Capture the cell that displays the provided text and extract its (X, Y) central coordinate. 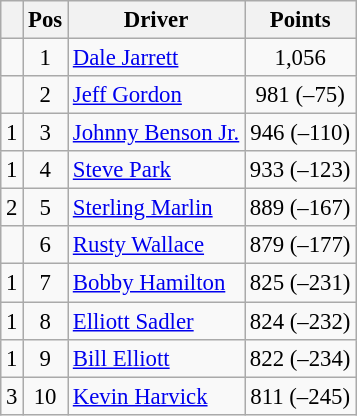
Steve Park (156, 170)
8 (46, 321)
Dale Jarrett (156, 58)
879 (–177) (300, 245)
Points (300, 20)
Kevin Harvick (156, 396)
9 (46, 358)
822 (–234) (300, 358)
Driver (156, 20)
946 (–110) (300, 133)
Bobby Hamilton (156, 283)
889 (–167) (300, 208)
5 (46, 208)
7 (46, 283)
811 (–245) (300, 396)
1,056 (300, 58)
Johnny Benson Jr. (156, 133)
Sterling Marlin (156, 208)
10 (46, 396)
Jeff Gordon (156, 95)
Elliott Sadler (156, 321)
Bill Elliott (156, 358)
Pos (46, 20)
824 (–232) (300, 321)
981 (–75) (300, 95)
6 (46, 245)
Rusty Wallace (156, 245)
825 (–231) (300, 283)
933 (–123) (300, 170)
4 (46, 170)
